Scan for the cell matching the given text and deliver its (X, Y) coordinate at center. 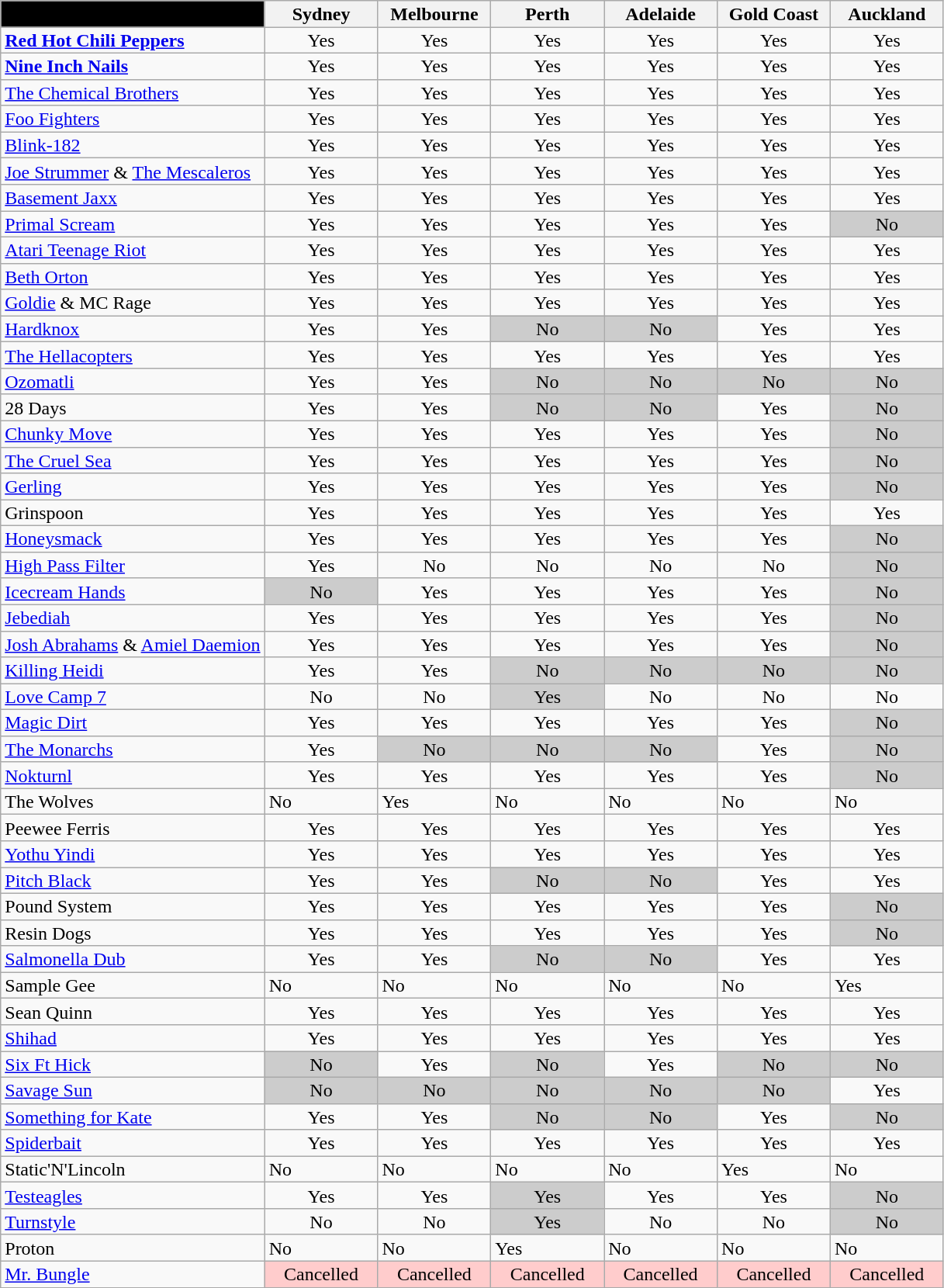
Chunky Move (133, 434)
High Pass Filter (133, 565)
Killing Heidi (133, 670)
Something for Kate (133, 1117)
Grinspoon (133, 513)
Salmonella Dub (133, 959)
Spiderbait (133, 1143)
Ozomatli (133, 382)
Sean Quinn (133, 1012)
Nokturnl (133, 775)
Hardknox (133, 329)
Shihad (133, 1038)
Sample Gee (133, 985)
The Monarchs (133, 749)
Turnstyle (133, 1222)
The Hellacopters (133, 355)
Foo Fighters (133, 119)
Static'N'Lincoln (133, 1169)
Sydney (321, 14)
Mr. Bungle (133, 1274)
Peewee Ferris (133, 828)
Proton (133, 1248)
Magic Dirt (133, 723)
Resin Dogs (133, 933)
Josh Abrahams & Amiel Daemion (133, 644)
Love Camp 7 (133, 697)
Testeagles (133, 1196)
Jebediah (133, 618)
Icecream Hands (133, 591)
Beth Orton (133, 276)
Goldie & MC Rage (133, 303)
Perth (548, 14)
The Chemical Brothers (133, 92)
Gold Coast (774, 14)
Primal Scream (133, 224)
Nine Inch Nails (133, 66)
Melbourne (434, 14)
Joe Strummer & The Mescaleros (133, 171)
Atari Teenage Riot (133, 250)
Gerling (133, 486)
Auckland (887, 14)
Red Hot Chili Peppers (133, 40)
Adelaide (661, 14)
The Cruel Sea (133, 460)
Pitch Black (133, 881)
The Wolves (133, 802)
Pound System (133, 906)
Honeysmack (133, 539)
Savage Sun (133, 1090)
Basement Jaxx (133, 198)
Yothu Yindi (133, 854)
Six Ft Hick (133, 1064)
Blink-182 (133, 145)
28 Days (133, 407)
